Capture the cell that displays the provided text and extract its [X, Y] central coordinate. 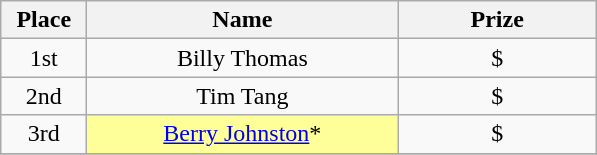
Tim Tang [242, 96]
Prize [498, 20]
2nd [44, 96]
Berry Johnston* [242, 134]
Billy Thomas [242, 58]
Name [242, 20]
1st [44, 58]
Place [44, 20]
3rd [44, 134]
